From the cell containing the given text, extract its center point as (X, Y) coordinate. 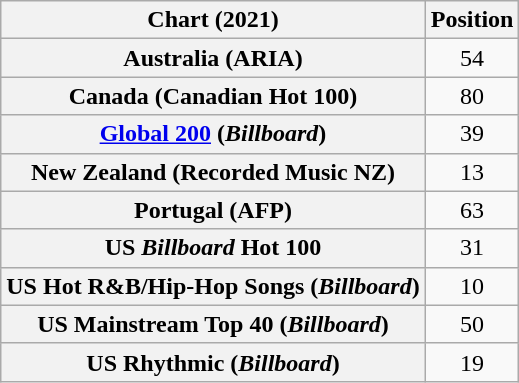
Position (472, 20)
US Hot R&B/Hip-Hop Songs (Billboard) (213, 286)
31 (472, 248)
Canada (Canadian Hot 100) (213, 96)
13 (472, 172)
80 (472, 96)
19 (472, 362)
10 (472, 286)
Australia (ARIA) (213, 58)
US Billboard Hot 100 (213, 248)
39 (472, 134)
54 (472, 58)
Global 200 (Billboard) (213, 134)
Chart (2021) (213, 20)
63 (472, 210)
New Zealand (Recorded Music NZ) (213, 172)
US Rhythmic (Billboard) (213, 362)
50 (472, 324)
Portugal (AFP) (213, 210)
US Mainstream Top 40 (Billboard) (213, 324)
